Scan for the cell matching the given text and deliver its [X, Y] coordinate at center. 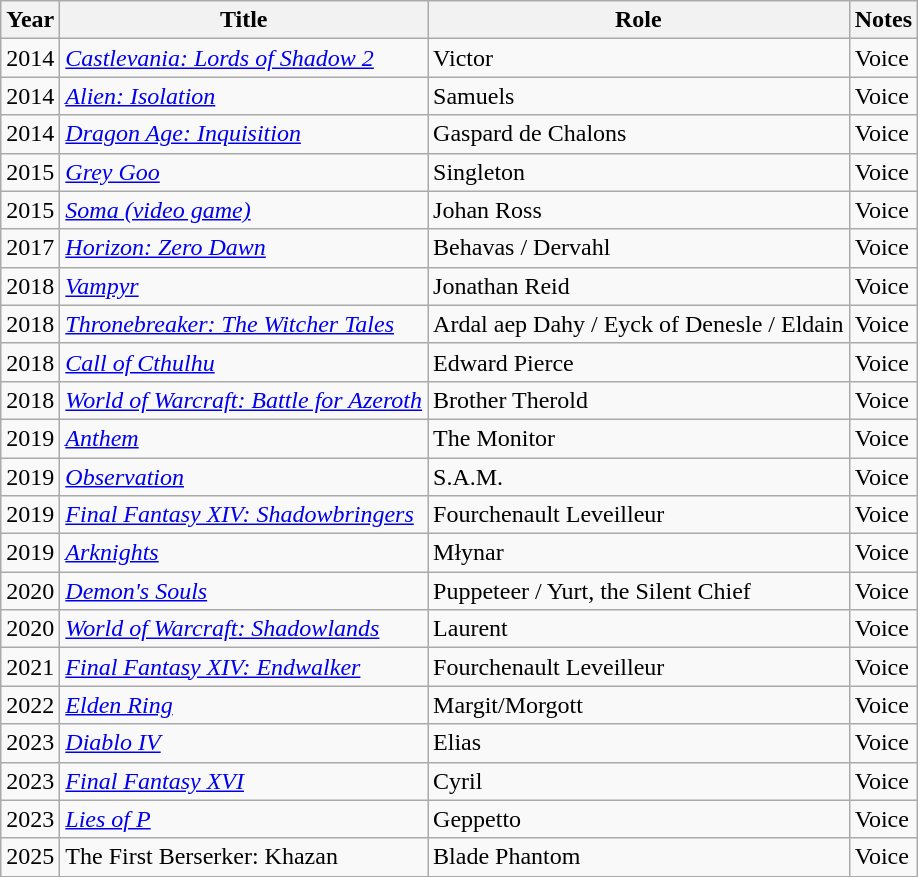
Final Fantasy XIV: Endwalker [244, 667]
Singleton [639, 172]
The First Berserker: Khazan [244, 857]
Brother Therold [639, 400]
Puppeteer / Yurt, the Silent Chief [639, 591]
Cyril [639, 781]
Johan Ross [639, 210]
Blade Phantom [639, 857]
S.A.M. [639, 477]
Elias [639, 743]
World of Warcraft: Battle for Azeroth [244, 400]
Thronebreaker: The Witcher Tales [244, 324]
Final Fantasy XVI [244, 781]
Final Fantasy XIV: Shadowbringers [244, 515]
2025 [30, 857]
Diablo IV [244, 743]
Grey Goo [244, 172]
Samuels [639, 96]
Year [30, 20]
Młynar [639, 553]
Title [244, 20]
Elden Ring [244, 705]
Call of Cthulhu [244, 362]
Lies of P [244, 819]
Ardal aep Dahy / Eyck of Denesle / Eldain [639, 324]
Anthem [244, 438]
World of Warcraft: Shadowlands [244, 629]
Gaspard de Chalons [639, 134]
2017 [30, 248]
Dragon Age: Inquisition [244, 134]
Alien: Isolation [244, 96]
Victor [639, 58]
2022 [30, 705]
2021 [30, 667]
Castlevania: Lords of Shadow 2 [244, 58]
Margit/Morgott [639, 705]
Geppetto [639, 819]
Edward Pierce [639, 362]
Observation [244, 477]
Demon's Souls [244, 591]
Behavas / Dervahl [639, 248]
Jonathan Reid [639, 286]
Soma (video game) [244, 210]
Notes [883, 20]
Role [639, 20]
The Monitor [639, 438]
Horizon: Zero Dawn [244, 248]
Arknights [244, 553]
Vampyr [244, 286]
Laurent [639, 629]
